Return the [x, y] coordinate for the center point of the cell that contains the specified text.  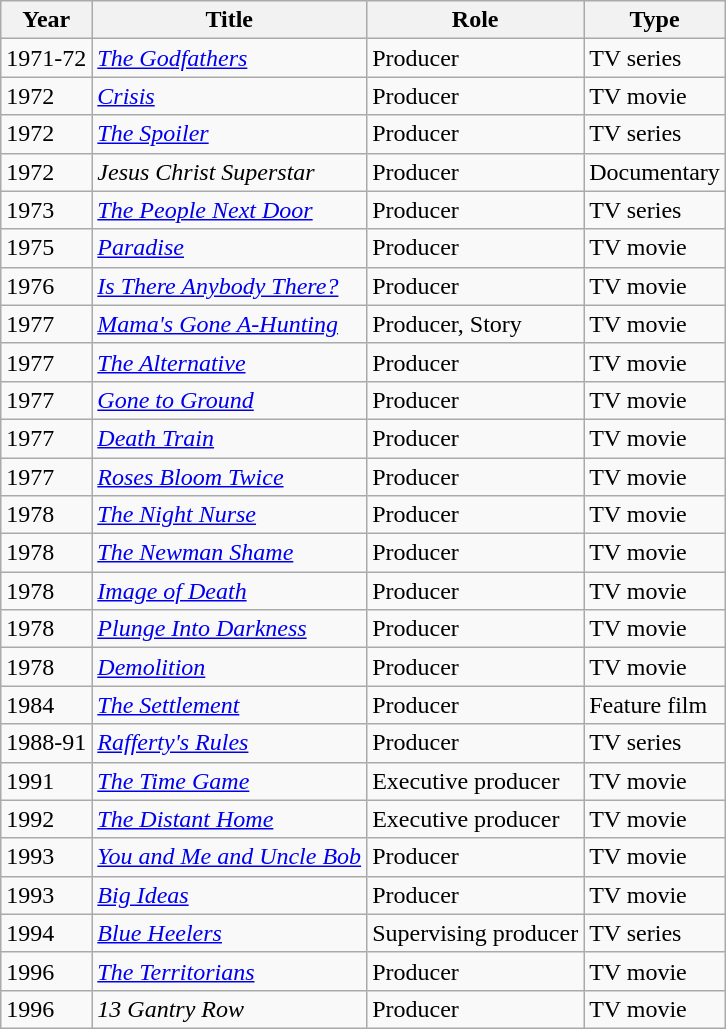
1973 [46, 210]
The Settlement [230, 705]
The Night Nurse [230, 515]
1976 [46, 286]
1984 [46, 705]
The Distant Home [230, 819]
13 Gantry Row [230, 1009]
Plunge Into Darkness [230, 629]
Title [230, 20]
Rafferty's Rules [230, 743]
The People Next Door [230, 210]
1992 [46, 819]
Blue Heelers [230, 933]
1994 [46, 933]
Documentary [655, 172]
Feature film [655, 705]
The Alternative [230, 362]
You and Me and Uncle Bob [230, 857]
Role [476, 20]
Year [46, 20]
The Godfathers [230, 58]
Crisis [230, 96]
1991 [46, 781]
Roses Bloom Twice [230, 477]
Big Ideas [230, 895]
The Newman Shame [230, 553]
The Spoiler [230, 134]
1971-72 [46, 58]
1988-91 [46, 743]
Gone to Ground [230, 400]
Jesus Christ Superstar [230, 172]
The Time Game [230, 781]
Demolition [230, 667]
Type [655, 20]
Death Train [230, 438]
Is There Anybody There? [230, 286]
Producer, Story [476, 324]
1975 [46, 248]
Paradise [230, 248]
Mama's Gone A-Hunting [230, 324]
Supervising producer [476, 933]
Image of Death [230, 591]
The Territorians [230, 971]
